Capture the cell that displays the provided text and extract its (x, y) central coordinate. 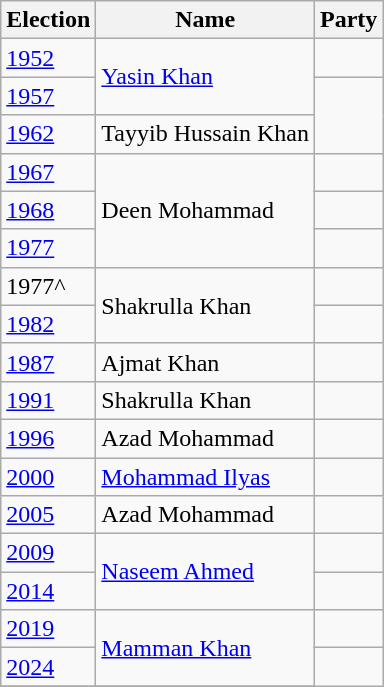
2009 (48, 553)
Deen Mohammad (206, 210)
2014 (48, 591)
Ajmat Khan (206, 362)
Name (206, 20)
Mamman Khan (206, 648)
1996 (48, 438)
Election (48, 20)
Mohammad Ilyas (206, 477)
1982 (48, 324)
Party (349, 20)
Tayyib Hussain Khan (206, 134)
1962 (48, 134)
1977^ (48, 286)
Naseem Ahmed (206, 572)
1957 (48, 96)
2005 (48, 515)
1952 (48, 58)
1991 (48, 400)
2024 (48, 667)
1987 (48, 362)
1968 (48, 210)
1967 (48, 172)
Yasin Khan (206, 77)
1977 (48, 248)
2000 (48, 477)
2019 (48, 629)
